Output the (x, y) coordinate of the center of the cell containing the given text.  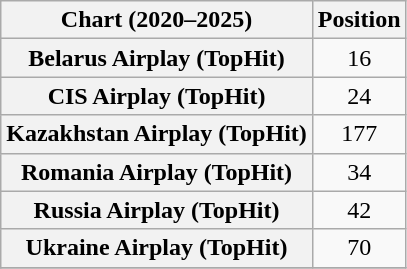
42 (359, 210)
24 (359, 96)
16 (359, 58)
70 (359, 248)
177 (359, 134)
Chart (2020–2025) (157, 20)
CIS Airplay (TopHit) (157, 96)
34 (359, 172)
Russia Airplay (TopHit) (157, 210)
Position (359, 20)
Ukraine Airplay (TopHit) (157, 248)
Romania Airplay (TopHit) (157, 172)
Belarus Airplay (TopHit) (157, 58)
Kazakhstan Airplay (TopHit) (157, 134)
